Return (x, y) of the center of cell containing provided text 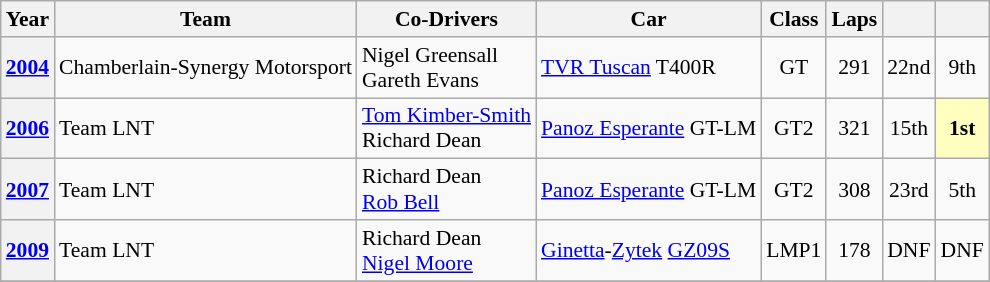
TVR Tuscan T400R (648, 68)
Car (648, 19)
2004 (28, 68)
LMP1 (794, 250)
308 (854, 190)
2009 (28, 250)
Chamberlain-Synergy Motorsport (206, 68)
Team (206, 19)
2007 (28, 190)
Laps (854, 19)
291 (854, 68)
Tom Kimber-Smith Richard Dean (446, 128)
15th (908, 128)
178 (854, 250)
9th (962, 68)
Year (28, 19)
Richard Dean Nigel Moore (446, 250)
Class (794, 19)
Ginetta-Zytek GZ09S (648, 250)
GT (794, 68)
5th (962, 190)
2006 (28, 128)
321 (854, 128)
22nd (908, 68)
23rd (908, 190)
Co-Drivers (446, 19)
Nigel Greensall Gareth Evans (446, 68)
1st (962, 128)
Richard Dean Rob Bell (446, 190)
